From the cell containing the given text, extract its center point as [X, Y] coordinate. 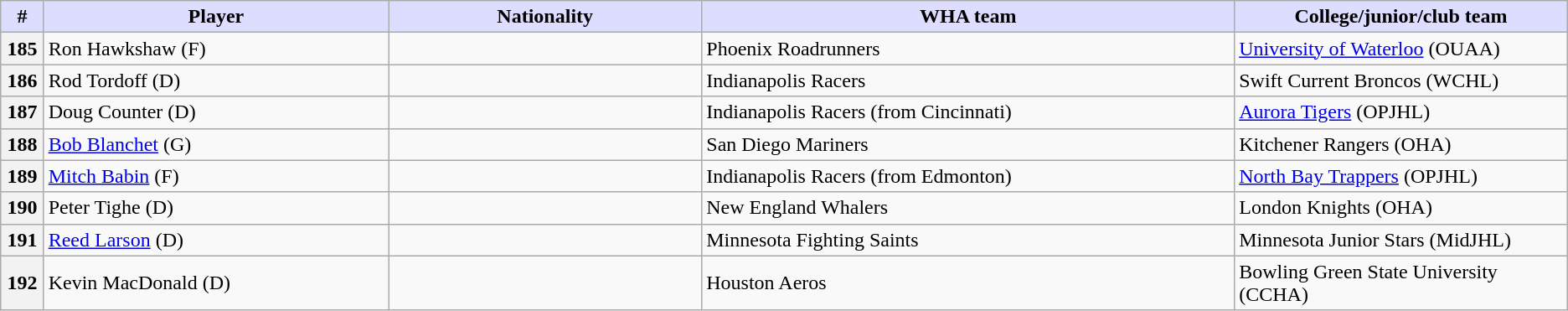
Indianapolis Racers [968, 80]
College/junior/club team [1401, 17]
New England Whalers [968, 208]
Reed Larson (D) [216, 240]
San Diego Mariners [968, 144]
Ron Hawkshaw (F) [216, 49]
186 [22, 80]
WHA team [968, 17]
Swift Current Broncos (WCHL) [1401, 80]
185 [22, 49]
Minnesota Junior Stars (MidJHL) [1401, 240]
# [22, 17]
Aurora Tigers (OPJHL) [1401, 112]
Rod Tordoff (D) [216, 80]
188 [22, 144]
190 [22, 208]
191 [22, 240]
187 [22, 112]
Minnesota Fighting Saints [968, 240]
Indianapolis Racers (from Cincinnati) [968, 112]
Player [216, 17]
Peter Tighe (D) [216, 208]
North Bay Trappers (OPJHL) [1401, 176]
Kitchener Rangers (OHA) [1401, 144]
Phoenix Roadrunners [968, 49]
Houston Aeros [968, 283]
189 [22, 176]
Nationality [545, 17]
Bowling Green State University (CCHA) [1401, 283]
Doug Counter (D) [216, 112]
Indianapolis Racers (from Edmonton) [968, 176]
Mitch Babin (F) [216, 176]
University of Waterloo (OUAA) [1401, 49]
London Knights (OHA) [1401, 208]
Bob Blanchet (G) [216, 144]
192 [22, 283]
Kevin MacDonald (D) [216, 283]
